Capture the cell that displays the provided text and extract its (X, Y) central coordinate. 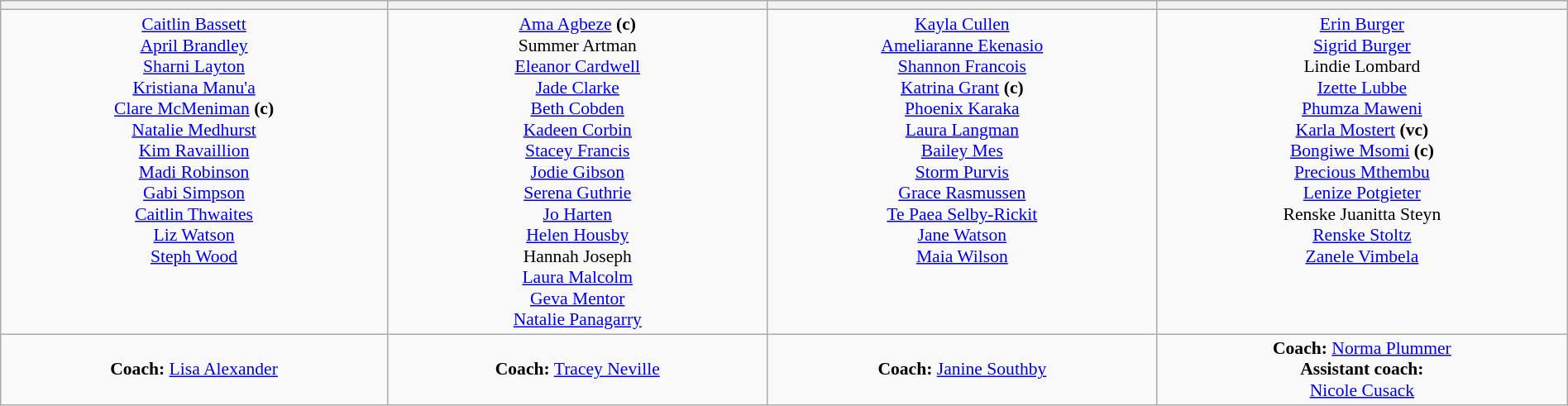
Coach: Tracey Neville (577, 370)
Coach: Norma PlummerAssistant coach: Nicole Cusack (1363, 370)
Coach: Janine Southby (962, 370)
Coach: Lisa Alexander (194, 370)
